Pinpoint the cell where the given text exists, returning its [x, y] midpoint coordinate. 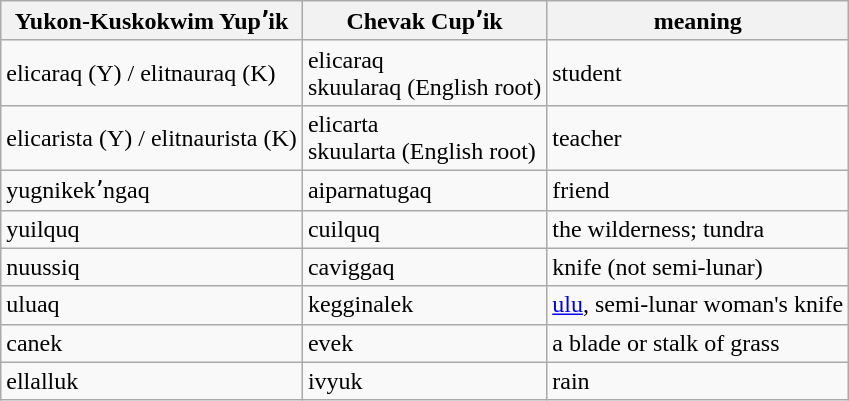
the wilderness; tundra [698, 229]
meaning [698, 21]
knife (not semi-lunar) [698, 267]
aiparnatugaq [424, 190]
teacher [698, 138]
uluaq [152, 305]
rain [698, 381]
caviggaq [424, 267]
Yukon-Kuskokwim Yupʼik [152, 21]
canek [152, 343]
friend [698, 190]
kegginalek [424, 305]
ivyuk [424, 381]
elicaraq skuularaq (English root) [424, 72]
a blade or stalk of grass [698, 343]
elicarta skuularta (English root) [424, 138]
cuilquq [424, 229]
elicaraq (Y) / elitnauraq (K) [152, 72]
nuussiq [152, 267]
yuilquq [152, 229]
ulu, semi-lunar woman's knife [698, 305]
evek [424, 343]
elicarista (Y) / elitnaurista (K) [152, 138]
Chevak Cupʼik [424, 21]
ellalluk [152, 381]
yugnikekʼngaq [152, 190]
student [698, 72]
